Return (x, y) of the center of cell containing provided text 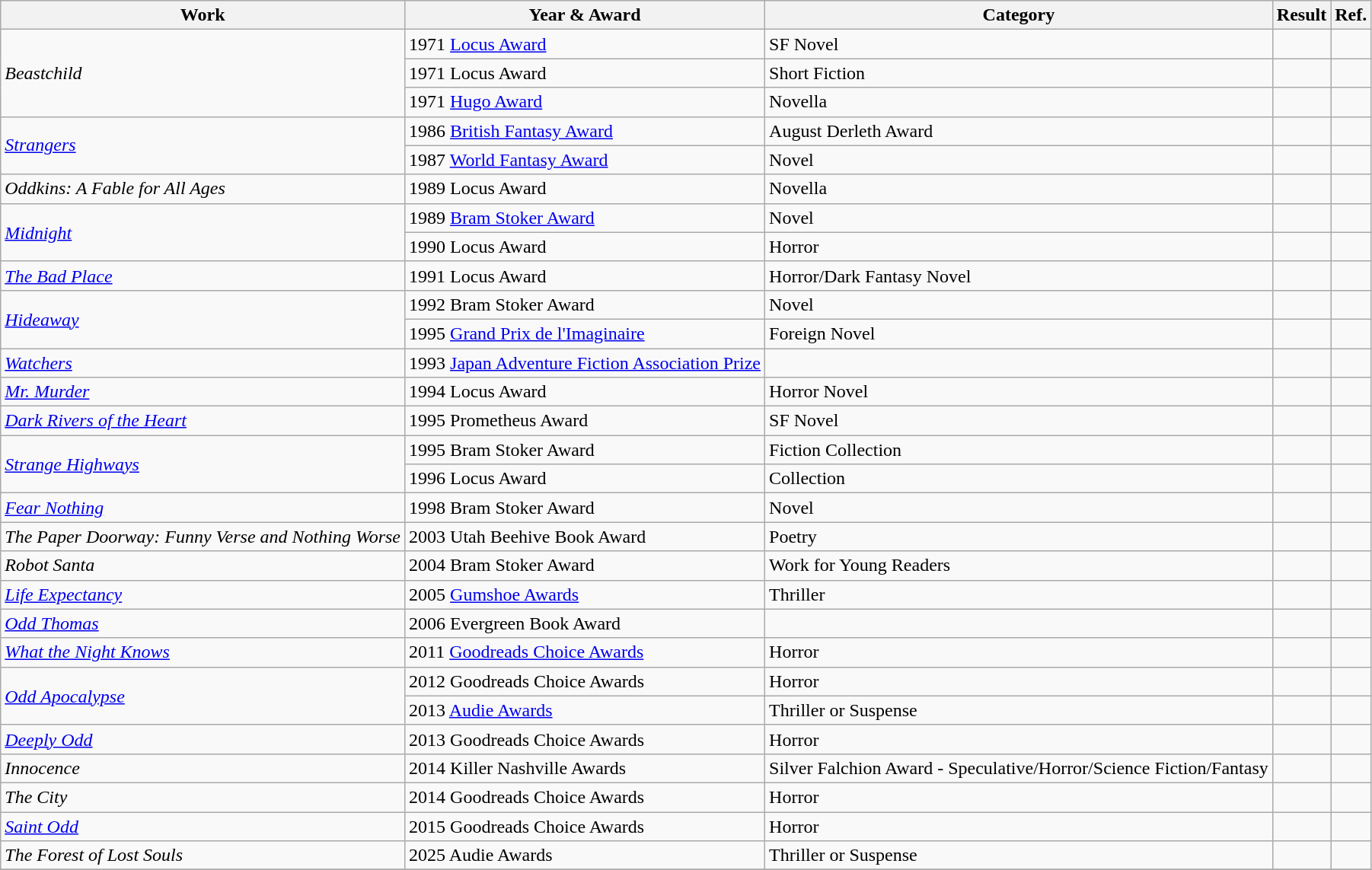
Fear Nothing (203, 508)
2025 Audie Awards (585, 856)
1986 British Fantasy Award (585, 131)
Strangers (203, 145)
Thriller (1019, 594)
Year & Award (585, 15)
Watchers (203, 363)
Work (203, 15)
Mr. Murder (203, 392)
Poetry (1019, 537)
2011 Goodreads Choice Awards (585, 652)
Collection (1019, 479)
1995 Bram Stoker Award (585, 450)
Short Fiction (1019, 73)
1998 Bram Stoker Award (585, 508)
2013 Goodreads Choice Awards (585, 739)
Hideaway (203, 319)
2013 Audie Awards (585, 710)
Result (1301, 15)
1994 Locus Award (585, 392)
Beastchild (203, 73)
2014 Killer Nashville Awards (585, 768)
The Paper Doorway: Funny Verse and Nothing Worse (203, 537)
Foreign Novel (1019, 333)
Life Expectancy (203, 594)
Odd Apocalypse (203, 696)
1987 World Fantasy Award (585, 160)
Fiction Collection (1019, 450)
1992 Bram Stoker Award (585, 304)
Midnight (203, 232)
2015 Goodreads Choice Awards (585, 826)
Odd Thomas (203, 623)
The City (203, 797)
Horror/Dark Fantasy Novel (1019, 276)
2005 Gumshoe Awards (585, 594)
Silver Falchion Award - Speculative/Horror/Science Fiction/Fantasy (1019, 768)
What the Night Knows (203, 652)
1989 Locus Award (585, 189)
Strange Highways (203, 464)
2014 Goodreads Choice Awards (585, 797)
1991 Locus Award (585, 276)
Dark Rivers of the Heart (203, 421)
1995 Grand Prix de l'Imaginaire (585, 333)
Oddkins: A Fable for All Ages (203, 189)
2012 Goodreads Choice Awards (585, 681)
Robot Santa (203, 566)
The Bad Place (203, 276)
1990 Locus Award (585, 247)
1971 Hugo Award (585, 102)
1989 Bram Stoker Award (585, 218)
Category (1019, 15)
2004 Bram Stoker Award (585, 566)
Ref. (1351, 15)
Horror Novel (1019, 392)
Deeply Odd (203, 739)
2003 Utah Beehive Book Award (585, 537)
Saint Odd (203, 826)
1996 Locus Award (585, 479)
Work for Young Readers (1019, 566)
The Forest of Lost Souls (203, 856)
August Derleth Award (1019, 131)
Innocence (203, 768)
2006 Evergreen Book Award (585, 623)
1993 Japan Adventure Fiction Association Prize (585, 363)
1995 Prometheus Award (585, 421)
